Capture the cell that displays the provided text and extract its [x, y] central coordinate. 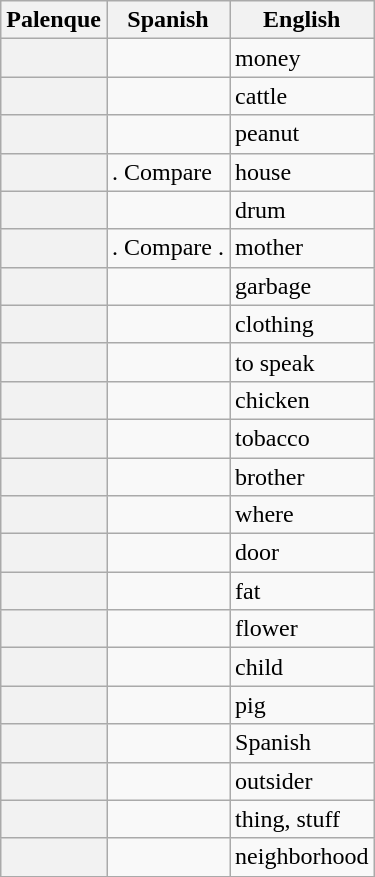
neighborhood [302, 857]
mother [302, 248]
thing, stuff [302, 819]
outsider [302, 781]
brother [302, 477]
clothing [302, 324]
drum [302, 210]
English [302, 20]
Palenque [54, 20]
cattle [302, 96]
pig [302, 705]
to speak [302, 362]
house [302, 172]
chicken [302, 400]
tobacco [302, 438]
peanut [302, 134]
flower [302, 629]
. Compare . [168, 248]
child [302, 667]
money [302, 58]
fat [302, 591]
where [302, 515]
. Compare [168, 172]
garbage [302, 286]
door [302, 553]
